Provide the [X, Y] coordinate of the cell's center where the given text is located.  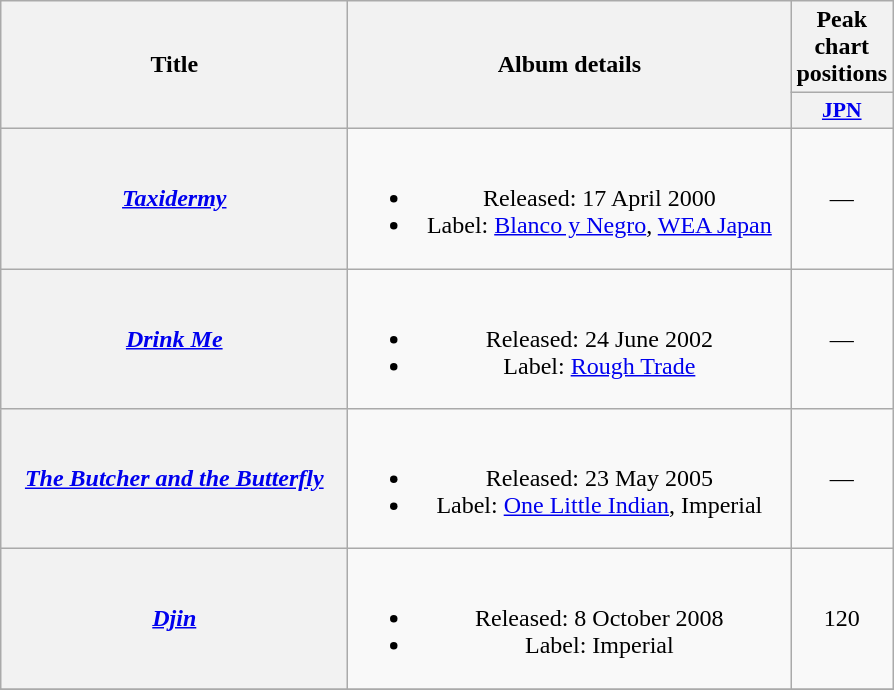
Released: 24 June 2002Label: Rough Trade [570, 338]
Drink Me [174, 338]
Released: 23 May 2005Label: One Little Indian, Imperial [570, 479]
Peak chart positions [842, 47]
Title [174, 65]
Released: 17 April 2000Label: Blanco y Negro, WEA Japan [570, 198]
Taxidermy [174, 198]
The Butcher and the Butterfly [174, 479]
Released: 8 October 2008Label: Imperial [570, 619]
JPN [842, 111]
Album details [570, 65]
Djin [174, 619]
120 [842, 619]
